Return (X, Y) of the center of cell containing provided text 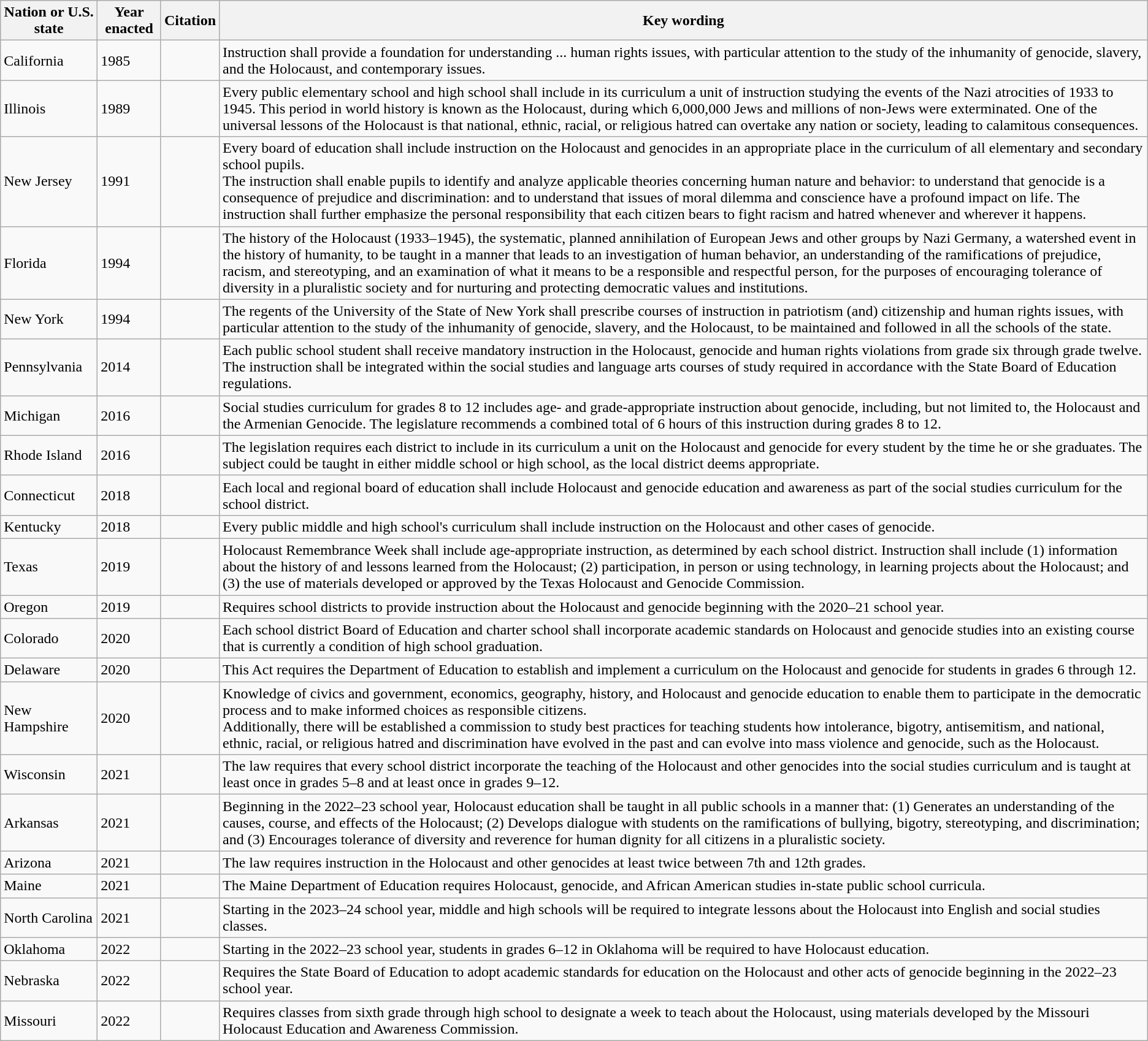
Rhode Island (49, 455)
2014 (129, 367)
California (49, 60)
Every public middle and high school's curriculum shall include instruction on the Holocaust and other cases of genocide. (684, 527)
Illinois (49, 109)
The Maine Department of Education requires Holocaust, genocide, and African American studies in-state public school curricula. (684, 886)
Florida (49, 262)
Connecticut (49, 495)
Michigan (49, 416)
Pennsylvania (49, 367)
Requires school districts to provide instruction about the Holocaust and genocide beginning with the 2020–21 school year. (684, 606)
1989 (129, 109)
New York (49, 319)
New Hampshire (49, 719)
1985 (129, 60)
1991 (129, 181)
Texas (49, 566)
Maine (49, 886)
Kentucky (49, 527)
Arizona (49, 863)
New Jersey (49, 181)
Citation (190, 21)
Oklahoma (49, 949)
Wisconsin (49, 775)
The law requires instruction in the Holocaust and other genocides at least twice between 7th and 12th grades. (684, 863)
North Carolina (49, 917)
Nebraska (49, 981)
Year enacted (129, 21)
Nation or U.S. state (49, 21)
Key wording (684, 21)
Arkansas (49, 823)
Colorado (49, 639)
Starting in the 2022–23 school year, students in grades 6–12 in Oklahoma will be required to have Holocaust education. (684, 949)
Delaware (49, 670)
Oregon (49, 606)
Missouri (49, 1020)
